Return the (x, y) coordinate for the center point of the cell that contains the specified text.  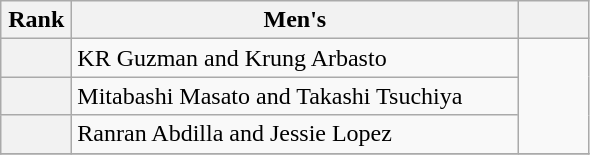
Rank (36, 20)
KR Guzman and Krung Arbasto (295, 58)
Mitabashi Masato and Takashi Tsuchiya (295, 96)
Ranran Abdilla and Jessie Lopez (295, 134)
Men's (295, 20)
